Output the (X, Y) coordinate of the center of the cell containing the given text.  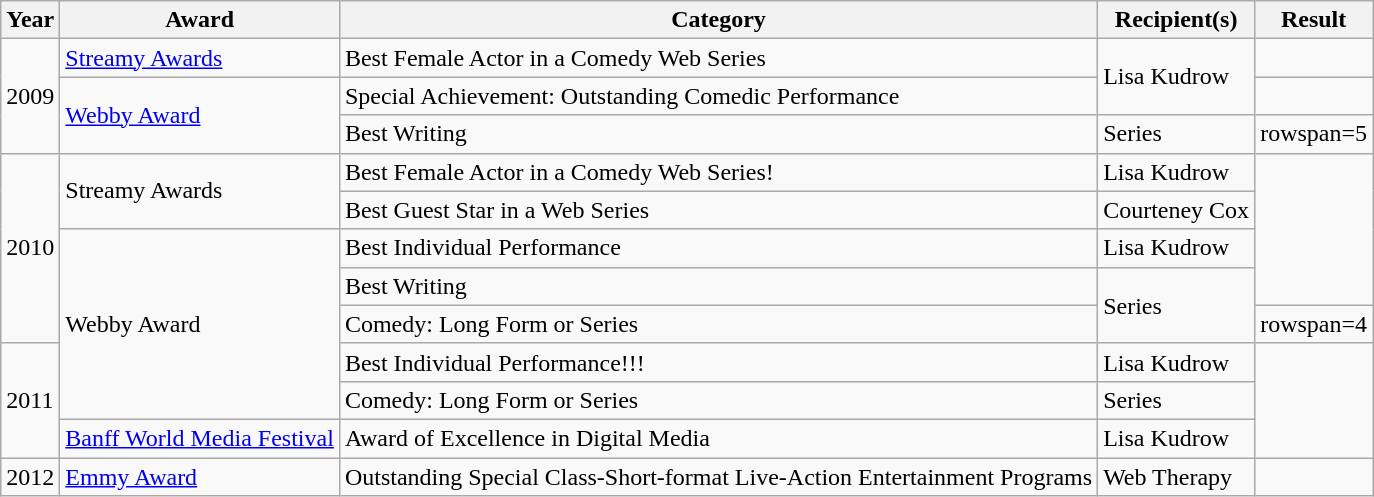
Emmy Award (200, 477)
Best Female Actor in a Comedy Web Series (718, 58)
Best Individual Performance!!! (718, 362)
Result (1314, 20)
2010 (30, 248)
Year (30, 20)
Recipient(s) (1176, 20)
Special Achievement: Outstanding Comedic Performance (718, 96)
rowspan=5 (1314, 134)
Award of Excellence in Digital Media (718, 438)
Outstanding Special Class-Short-format Live-Action Entertainment Programs (718, 477)
Banff World Media Festival (200, 438)
Category (718, 20)
Best Guest Star in a Web Series (718, 210)
2012 (30, 477)
Courteney Cox (1176, 210)
Award (200, 20)
2011 (30, 400)
rowspan=4 (1314, 324)
Web Therapy (1176, 477)
Best Female Actor in a Comedy Web Series! (718, 172)
2009 (30, 96)
Best Individual Performance (718, 248)
